Determine the (X, Y) coordinate at the center of the cell enclosing the given text.  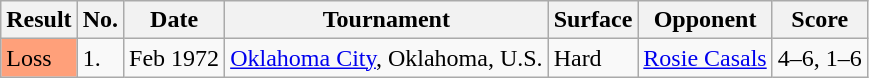
Feb 1972 (174, 58)
4–6, 1–6 (820, 58)
Oklahoma City, Oklahoma, U.S. (386, 58)
Date (174, 20)
Opponent (705, 20)
Surface (593, 20)
No. (100, 20)
Hard (593, 58)
Score (820, 20)
Rosie Casals (705, 58)
Tournament (386, 20)
Result (39, 20)
1. (100, 58)
Loss (39, 58)
